Detect which cell encompasses the target text, then output its [X, Y] center coordinate. 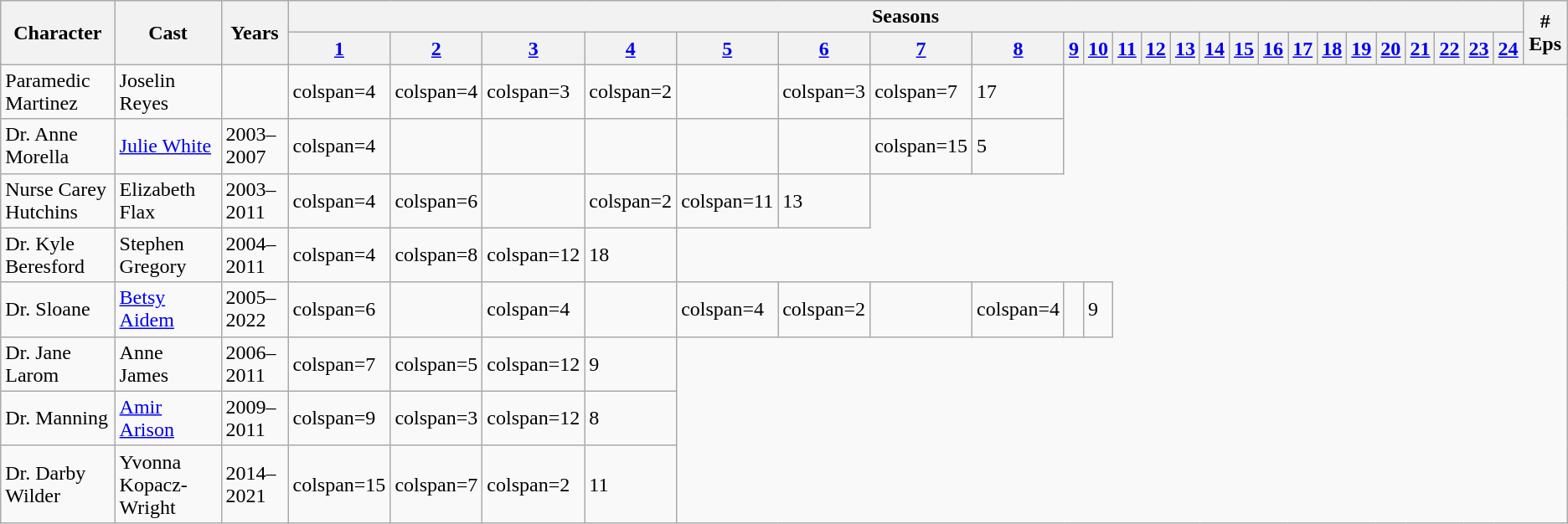
21 [1421, 49]
Dr. Sloane [58, 310]
Elizabeth Flax [168, 201]
4 [631, 49]
Julie White [168, 146]
Dr. Jane Larom [58, 363]
Joselin Reyes [168, 92]
colspan=5 [436, 363]
6 [824, 49]
19 [1362, 49]
2003–2007 [255, 146]
Dr. Darby Wilder [58, 484]
Betsy Aidem [168, 310]
12 [1156, 49]
14 [1215, 49]
Nurse Carey Hutchins [58, 201]
2003–2011 [255, 201]
Dr. Kyle Beresford [58, 254]
15 [1245, 49]
2005–2022 [255, 310]
Cast [168, 33]
Stephen Gregory [168, 254]
Seasons [905, 17]
2006–2011 [255, 363]
24 [1508, 49]
3 [534, 49]
22 [1449, 49]
Anne James [168, 363]
20 [1390, 49]
2 [436, 49]
colspan=11 [727, 201]
colspan=9 [339, 419]
2014–2021 [255, 484]
Yvonna Kopacz-Wright [168, 484]
Dr. Manning [58, 419]
colspan=8 [436, 254]
Paramedic Martinez [58, 92]
Years [255, 33]
2004–2011 [255, 254]
2009–2011 [255, 419]
10 [1099, 49]
1 [339, 49]
# Eps [1545, 33]
Character [58, 33]
16 [1273, 49]
23 [1479, 49]
7 [921, 49]
Amir Arison [168, 419]
Dr. Anne Morella [58, 146]
